Find where the given text appears and provide that cell's center as (x, y) coordinate. 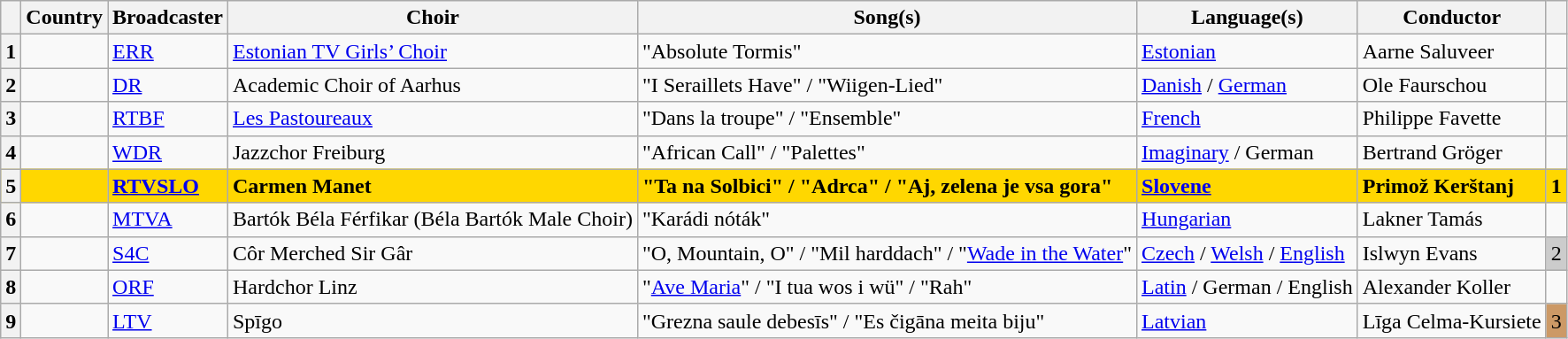
LTV (168, 320)
Latin / German / English (1248, 287)
Aarne Saluveer (1451, 51)
ORF (168, 287)
Czech / Welsh / English (1248, 253)
Philippe Favette (1451, 119)
Imaginary / German (1248, 152)
Broadcaster (168, 18)
Les Pastoureaux (432, 119)
Jazzchor Freiburg (432, 152)
Alexander Koller (1451, 287)
5 (11, 186)
7 (11, 253)
"Grezna saule debesīs" / "Es čigāna meita biju" (887, 320)
Choir (432, 18)
French (1248, 119)
Lakner Tamás (1451, 220)
Latvian (1248, 320)
Carmen Manet (432, 186)
"Karádi nóták" (887, 220)
"Absolute Tormis" (887, 51)
Līga Celma-Kursiete (1451, 320)
Bertrand Gröger (1451, 152)
9 (11, 320)
"Ave Maria" / "I tua wos i wü" / "Rah" (887, 287)
Spīgo (432, 320)
4 (11, 152)
Country (65, 18)
Primož Kerštanj (1451, 186)
Hardchor Linz (432, 287)
Hungarian (1248, 220)
"Ta na Solbici" / "Adrca" / "Aj, zelena je vsa gora" (887, 186)
ERR (168, 51)
Academic Choir of Aarhus (432, 85)
"Dans la troupe" / "Ensemble" (887, 119)
Slovene (1248, 186)
6 (11, 220)
WDR (168, 152)
Islwyn Evans (1451, 253)
Estonian TV Girls’ Choir (432, 51)
Côr Merched Sir Gâr (432, 253)
Language(s) (1248, 18)
S4C (168, 253)
"African Call" / "Palettes" (887, 152)
DR (168, 85)
Song(s) (887, 18)
RTVSLO (168, 186)
Danish / German (1248, 85)
"O, Mountain, O" / "Mil harddach" / "Wade in the Water" (887, 253)
8 (11, 287)
Ole Faurschou (1451, 85)
Conductor (1451, 18)
MTVA (168, 220)
Estonian (1248, 51)
RTBF (168, 119)
Bartók Béla Férfikar (Béla Bartók Male Choir) (432, 220)
"I Seraillets Have" / "Wiigen-Lied" (887, 85)
